Provide the (X, Y) coordinate of the cell's center where the given text is located.  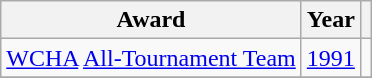
1991 (330, 58)
Award (152, 20)
WCHA All-Tournament Team (152, 58)
Year (330, 20)
